Scan for the cell matching the given text and deliver its (X, Y) coordinate at center. 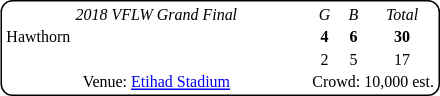
G (325, 14)
Total (402, 14)
2018 VFLW Grand Final (156, 14)
Hawthorn (156, 37)
30 (402, 37)
17 (402, 60)
2 (325, 60)
Venue: Etihad Stadium (156, 82)
4 (325, 37)
5 (353, 60)
Crowd: 10,000 est. (374, 82)
B (353, 14)
6 (353, 37)
